Provide the (x, y) coordinate of the cell's center where the given text is located.  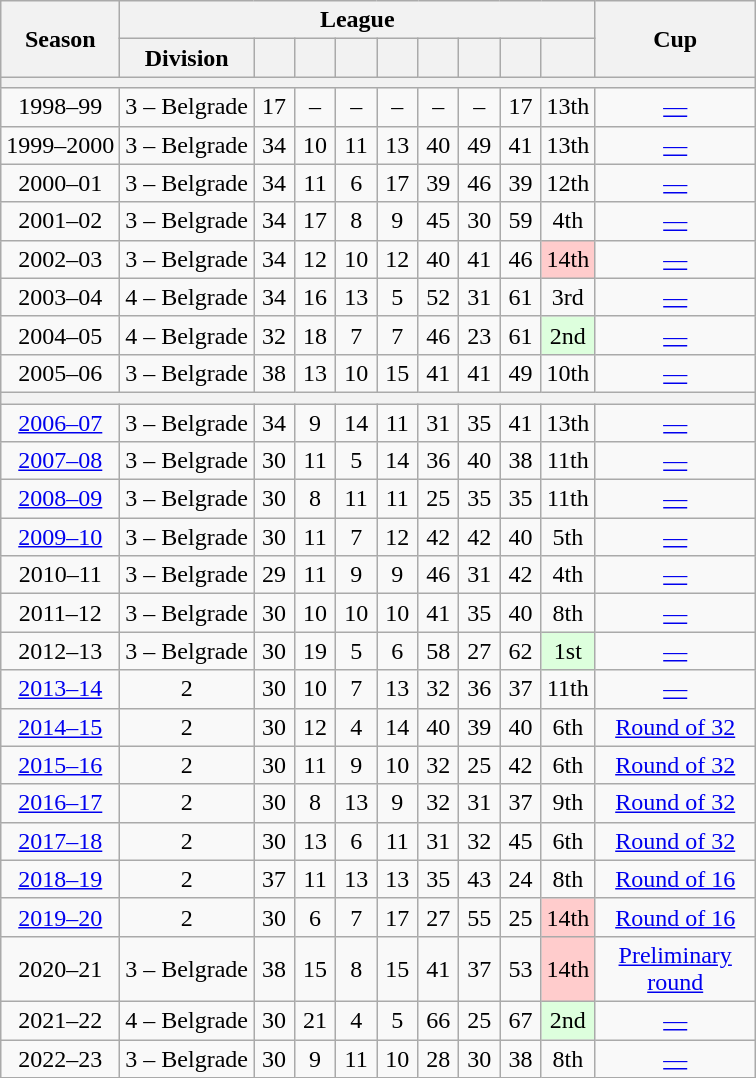
2008–09 (60, 499)
23 (480, 335)
2020–21 (60, 968)
5th (568, 537)
59 (520, 221)
2022–23 (60, 1059)
Cup (676, 39)
1998–99 (60, 107)
12th (568, 183)
58 (438, 651)
53 (520, 968)
2010–11 (60, 575)
9th (568, 803)
2012–13 (60, 651)
67 (520, 1020)
2002–03 (60, 259)
10th (568, 373)
1st (568, 651)
2007–08 (60, 461)
16 (316, 297)
1999–2000 (60, 145)
2011–12 (60, 613)
2006–07 (60, 423)
18 (316, 335)
2001–02 (60, 221)
2013–14 (60, 689)
2015–16 (60, 765)
2000–01 (60, 183)
3rd (568, 297)
2004–05 (60, 335)
43 (480, 879)
2014–15 (60, 727)
52 (438, 297)
2021–22 (60, 1020)
Preliminary round (676, 968)
2019–20 (60, 917)
2005–06 (60, 373)
62 (520, 651)
2016–17 (60, 803)
Division (187, 58)
2003–04 (60, 297)
Season (60, 39)
24 (520, 879)
19 (316, 651)
28 (438, 1059)
2009–10 (60, 537)
2017–18 (60, 841)
2018–19 (60, 879)
55 (480, 917)
29 (274, 575)
21 (316, 1020)
66 (438, 1020)
League (358, 20)
